Provide the [X, Y] coordinate of the cell's center where the given text is located.  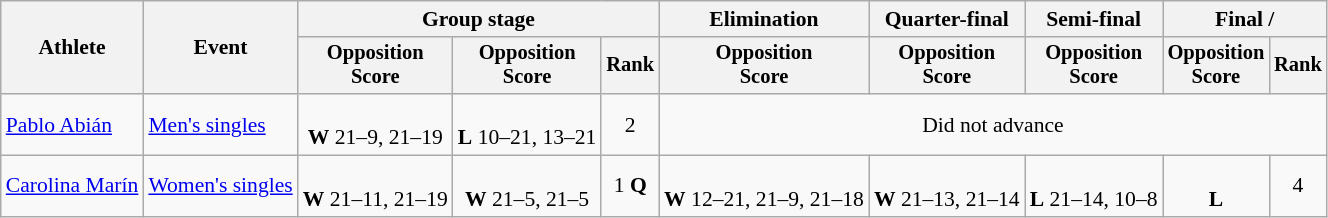
W 12–21, 21–9, 21–18 [764, 186]
1 Q [630, 186]
W 21–13, 21–14 [947, 186]
W 21–11, 21–19 [376, 186]
Men's singles [220, 124]
2 [630, 124]
Final / [1245, 19]
L 21–14, 10–8 [1094, 186]
Athlete [72, 48]
Quarter-final [947, 19]
Elimination [764, 19]
Pablo Abián [72, 124]
4 [1298, 186]
L 10–21, 13–21 [528, 124]
L [1216, 186]
Carolina Marín [72, 186]
Women's singles [220, 186]
W 21–9, 21–19 [376, 124]
Group stage [478, 19]
Event [220, 48]
W 21–5, 21–5 [528, 186]
Semi-final [1094, 19]
Did not advance [993, 124]
